Extract the (x, y) coordinate from the center of the cell holding the provided text.  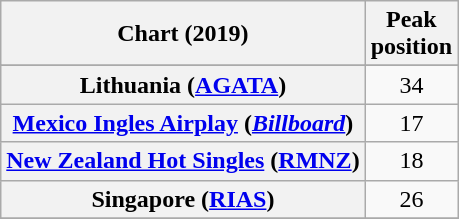
Lithuania (AGATA) (183, 85)
Peakposition (411, 34)
Chart (2019) (183, 34)
34 (411, 85)
17 (411, 123)
New Zealand Hot Singles (RMNZ) (183, 161)
26 (411, 199)
Mexico Ingles Airplay (Billboard) (183, 123)
Singapore (RIAS) (183, 199)
18 (411, 161)
